Return [x, y] of the center of cell containing provided text 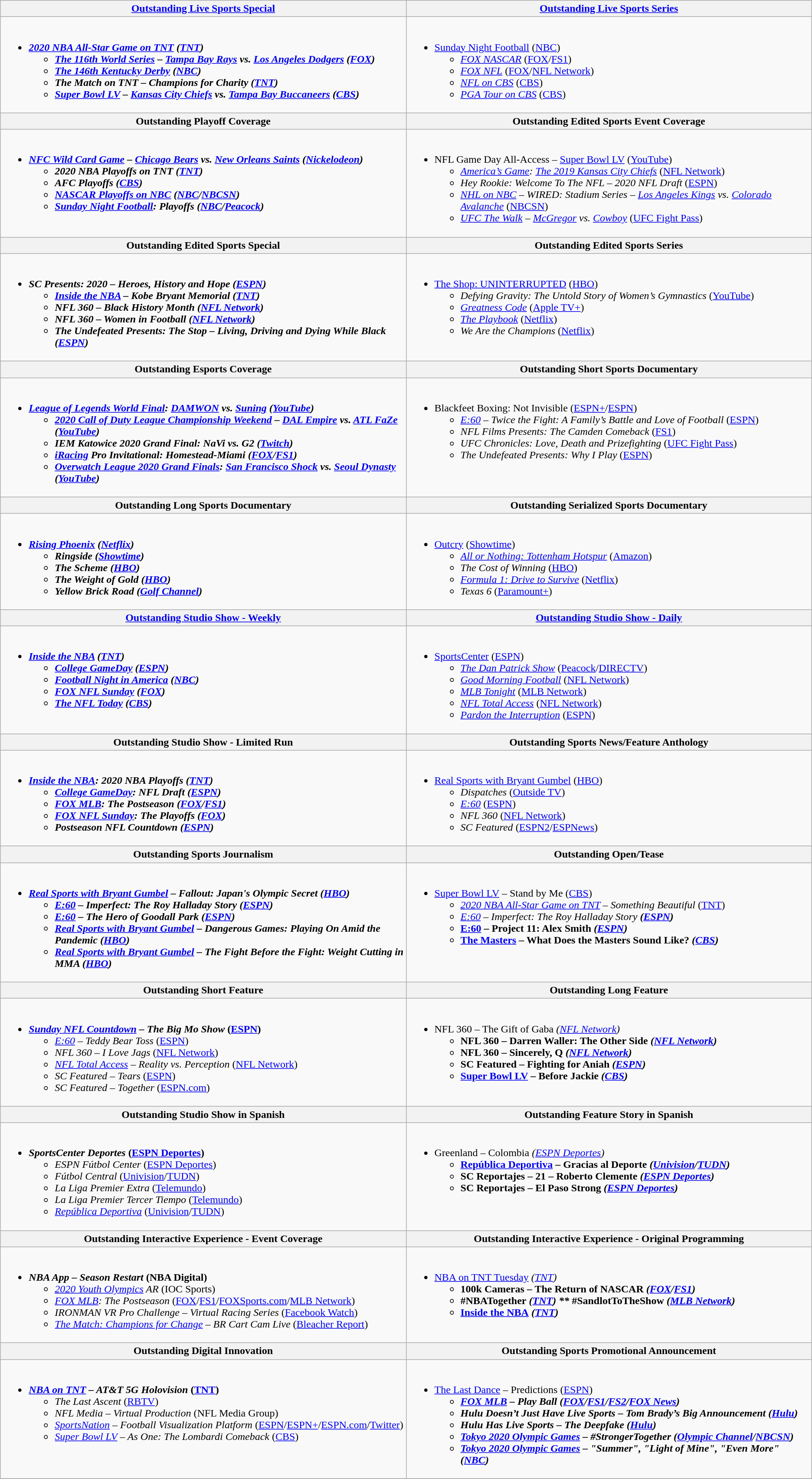
Outstanding Edited Sports Event Coverage [609, 121]
Outstanding Serialized Sports Documentary [609, 505]
Outstanding Edited Sports Special [203, 245]
Outstanding Studio Show - Limited Run [203, 742]
Outstanding Digital Innovation [203, 1351]
Outstanding Sports Promotional Announcement [609, 1351]
Outstanding Sports News/Feature Anthology [609, 742]
Outstanding Live Sports Series [609, 9]
Outstanding Long Feature [609, 990]
Rising Phoenix (Netflix)Ringside (Showtime)The Scheme (HBO)The Weight of Gold (HBO)Yellow Brick Road (Golf Channel) [203, 562]
Outstanding Studio Show in Spanish [203, 1114]
Outstanding Studio Show - Daily [609, 618]
Outstanding Live Sports Special [203, 9]
Outcry (Showtime)All or Nothing: Tottenham Hotspur (Amazon)The Cost of Winning (HBO)Formula 1: Drive to Survive (Netflix)Texas 6 (Paramount+) [609, 562]
Sunday Night Football (NBC)FOX NASCAR (FOX/FS1)FOX NFL (FOX/NFL Network)NFL on CBS (CBS)PGA Tour on CBS (CBS) [609, 65]
Outstanding Feature Story in Spanish [609, 1114]
Real Sports with Bryant Gumbel (HBO)Dispatches (Outside TV)E:60 (ESPN)NFL 360 (NFL Network)SC Featured (ESPN2/ESPNews) [609, 799]
Outstanding Long Sports Documentary [203, 505]
Inside the NBA (TNT)College GameDay (ESPN)Football Night in America (NBC)FOX NFL Sunday (FOX)The NFL Today (CBS) [203, 680]
Outstanding Short Sports Documentary [609, 369]
Outstanding Sports Journalism [203, 855]
Outstanding Esports Coverage [203, 369]
Outstanding Studio Show - Weekly [203, 618]
NBA on TNT Tuesday (TNT)100k Cameras – The Return of NASCAR (FOX/FS1)#NBATogether (TNT) ** #SandlotToTheShow (MLB Network)Inside the NBA (TNT) [609, 1295]
Outstanding Playoff Coverage [203, 121]
Outstanding Interactive Experience - Original Programming [609, 1239]
Outstanding Open/Tease [609, 855]
Outstanding Interactive Experience - Event Coverage [203, 1239]
Outstanding Edited Sports Series [609, 245]
Outstanding Short Feature [203, 990]
